From the cell containing the given text, extract its center point as [x, y] coordinate. 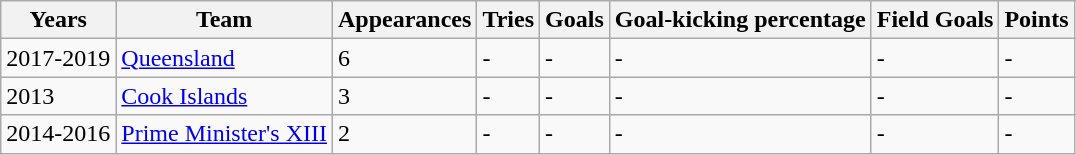
Field Goals [935, 20]
3 [405, 96]
Points [1036, 20]
Prime Minister's XIII [224, 134]
Cook Islands [224, 96]
6 [405, 58]
2014-2016 [58, 134]
2013 [58, 96]
Tries [508, 20]
Appearances [405, 20]
Team [224, 20]
2017-2019 [58, 58]
2 [405, 134]
Goal-kicking percentage [740, 20]
Queensland [224, 58]
Years [58, 20]
Goals [575, 20]
